Search for the cell housing the specified text and yield its (X, Y) center coordinate. 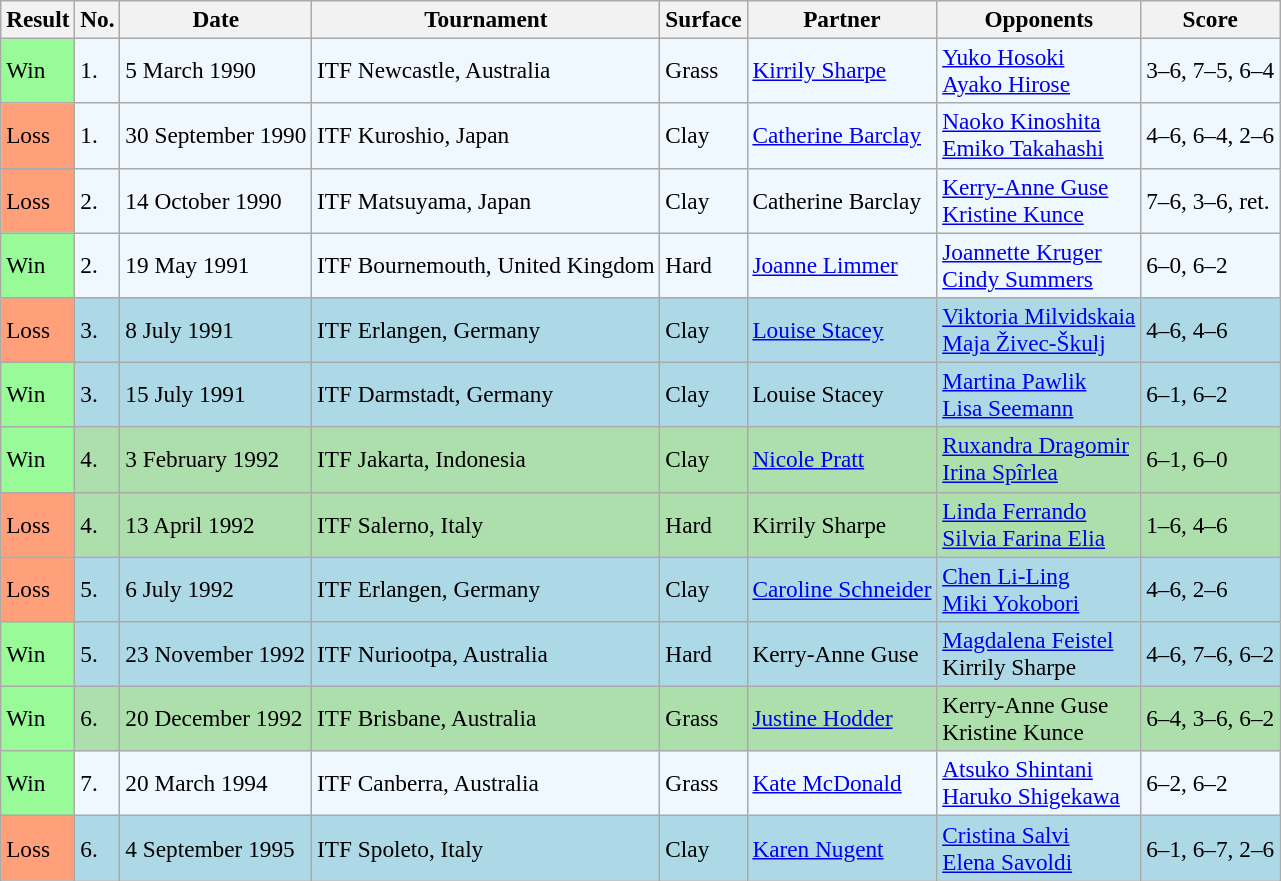
Opponents (1039, 19)
4–6, 6–4, 2–6 (1210, 136)
Score (1210, 19)
20 December 1992 (216, 718)
Chen Li-Ling Miki Yokobori (1039, 588)
ITF Newcastle, Australia (486, 70)
4–6, 4–6 (1210, 330)
No. (98, 19)
13 April 1992 (216, 524)
30 September 1990 (216, 136)
ITF Bournemouth, United Kingdom (486, 264)
3 February 1992 (216, 460)
Justine Hodder (842, 718)
23 November 1992 (216, 654)
8 July 1991 (216, 330)
20 March 1994 (216, 784)
6–2, 6–2 (1210, 784)
Joannette Kruger Cindy Summers (1039, 264)
Ruxandra Dragomir Irina Spîrlea (1039, 460)
Kate McDonald (842, 784)
6–1, 6–7, 2–6 (1210, 848)
Nicole Pratt (842, 460)
6–0, 6–2 (1210, 264)
4–6, 2–6 (1210, 588)
Magdalena Feistel Kirrily Sharpe (1039, 654)
Result (38, 19)
Joanne Limmer (842, 264)
19 May 1991 (216, 264)
Viktoria Milvidskaia Maja Živec-Škulj (1039, 330)
ITF Darmstadt, Germany (486, 394)
4–6, 7–6, 6–2 (1210, 654)
6–1, 6–2 (1210, 394)
ITF Spoleto, Italy (486, 848)
7. (98, 784)
ITF Kuroshio, Japan (486, 136)
Surface (704, 19)
Caroline Schneider (842, 588)
3–6, 7–5, 6–4 (1210, 70)
Linda Ferrando Silvia Farina Elia (1039, 524)
15 July 1991 (216, 394)
Atsuko Shintani Haruko Shigekawa (1039, 784)
7–6, 3–6, ret. (1210, 200)
Partner (842, 19)
Tournament (486, 19)
Kerry-Anne Guse (842, 654)
5 March 1990 (216, 70)
ITF Brisbane, Australia (486, 718)
6 July 1992 (216, 588)
Martina Pawlik Lisa Seemann (1039, 394)
Date (216, 19)
6–4, 3–6, 6–2 (1210, 718)
Naoko Kinoshita Emiko Takahashi (1039, 136)
ITF Canberra, Australia (486, 784)
Yuko Hosoki Ayako Hirose (1039, 70)
1–6, 4–6 (1210, 524)
Karen Nugent (842, 848)
Cristina Salvi Elena Savoldi (1039, 848)
14 October 1990 (216, 200)
4 September 1995 (216, 848)
ITF Matsuyama, Japan (486, 200)
ITF Salerno, Italy (486, 524)
ITF Jakarta, Indonesia (486, 460)
6–1, 6–0 (1210, 460)
ITF Nuriootpa, Australia (486, 654)
